Capture the cell that displays the provided text and extract its (X, Y) central coordinate. 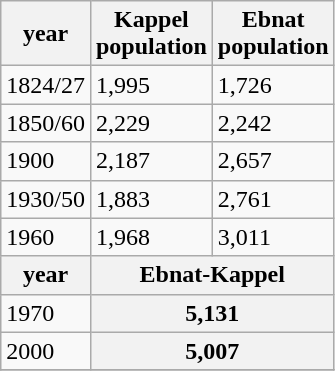
5,131 (212, 313)
Kappel population (151, 34)
2,761 (273, 199)
2000 (46, 351)
5,007 (212, 351)
1960 (46, 237)
1,995 (151, 85)
1,883 (151, 199)
2,657 (273, 161)
2,187 (151, 161)
Ebnat-Kappel (212, 275)
2,229 (151, 123)
1970 (46, 313)
2,242 (273, 123)
1824/27 (46, 85)
Ebnat population (273, 34)
1850/60 (46, 123)
1930/50 (46, 199)
1,726 (273, 85)
3,011 (273, 237)
1,968 (151, 237)
1900 (46, 161)
